Search for the cell housing the specified text and yield its (X, Y) center coordinate. 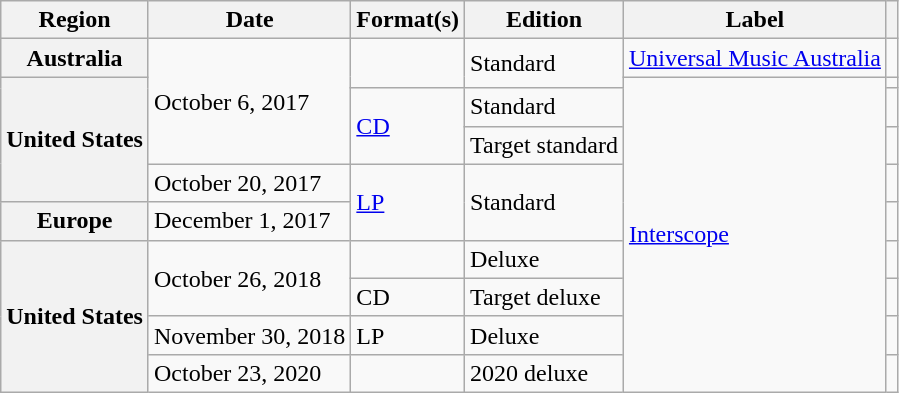
Target standard (544, 145)
Australia (75, 58)
Universal Music Australia (754, 58)
November 30, 2018 (249, 335)
Region (75, 20)
Date (249, 20)
Format(s) (408, 20)
Europe (75, 221)
October 26, 2018 (249, 278)
October 6, 2017 (249, 102)
Edition (544, 20)
Interscope (754, 235)
October 20, 2017 (249, 183)
Label (754, 20)
2020 deluxe (544, 373)
December 1, 2017 (249, 221)
Target deluxe (544, 297)
October 23, 2020 (249, 373)
